Locate the cell with the specified text and output its [x, y] center coordinate. 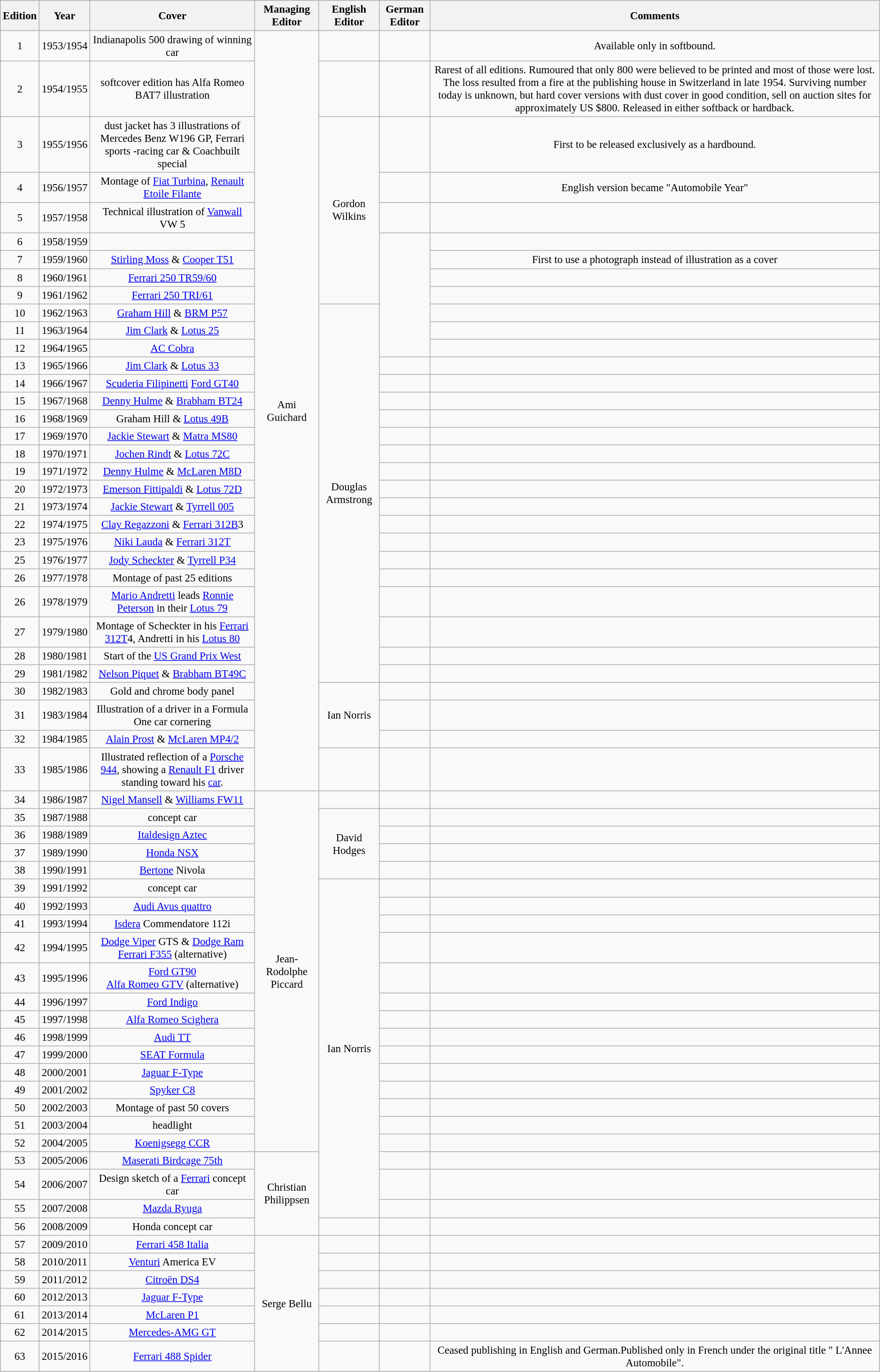
1980/1981 [65, 656]
58 [20, 1262]
29 [20, 674]
1968/1969 [65, 419]
Jochen Rindt & Lotus 72C [173, 454]
56 [20, 1226]
Alain Prost & McLaren MP4/2 [173, 739]
38 [20, 870]
23 [20, 543]
Jackie Stewart & Tyrrell 005 [173, 507]
AC Cobra [173, 348]
10 [20, 313]
54 [20, 1185]
1983/1984 [65, 715]
1963/1964 [65, 330]
2013/2014 [65, 1315]
Comments [655, 16]
2006/2007 [65, 1185]
57 [20, 1244]
1977/1978 [65, 578]
dust jacket has 3 illustrations of Mercedes Benz W196 GP, Ferrari sports -racing car & Coachbuilt special [173, 145]
1974/1975 [65, 525]
13 [20, 366]
Jean-Rodolphe Piccard [286, 971]
Managing Editor [286, 16]
1986/1987 [65, 800]
Nigel Mansell & Williams FW11 [173, 800]
2014/2015 [65, 1333]
Technical illustration of Vanwall VW 5 [173, 218]
Ferrari 250 TR59/60 [173, 278]
8 [20, 278]
Jody Scheckter & Tyrrell P34 [173, 560]
1961/1962 [65, 295]
3 [20, 145]
32 [20, 739]
softcover edition has Alfa Romeo BAT7 illustration [173, 89]
9 [20, 295]
2007/2008 [65, 1209]
Ceased publishing in English and German.Published only in French under the original title " L'Annee Automobile". [655, 1356]
Honda NSX [173, 853]
50 [20, 1108]
Mercedes-AMG GT [173, 1333]
48 [20, 1072]
Montage of past 25 editions [173, 578]
2003/2004 [65, 1125]
63 [20, 1356]
21 [20, 507]
Illustration of a driver in a Formula One car cornering [173, 715]
1957/1958 [65, 218]
1993/1994 [65, 923]
30 [20, 691]
53 [20, 1161]
25 [20, 560]
1962/1963 [65, 313]
1954/1955 [65, 89]
35 [20, 818]
1988/1989 [65, 835]
Mario Andretti leads Ronnie Peterson in their Lotus 79 [173, 601]
Spyker C8 [173, 1090]
45 [20, 1020]
2012/2013 [65, 1297]
English Editor [349, 16]
39 [20, 888]
1987/1988 [65, 818]
27 [20, 632]
2010/2011 [65, 1262]
Ami Guichard [286, 411]
11 [20, 330]
First to use a photograph instead of illustration as a cover [655, 260]
Niki Lauda & Ferrari 312T [173, 543]
34 [20, 800]
Ferrari 488 Spider [173, 1356]
1999/2000 [65, 1055]
12 [20, 348]
49 [20, 1090]
46 [20, 1037]
15 [20, 401]
17 [20, 436]
Start of the US Grand Prix West [173, 656]
1992/1993 [65, 906]
59 [20, 1279]
2001/2002 [65, 1090]
2009/2010 [65, 1244]
16 [20, 419]
1994/1995 [65, 948]
1955/1956 [65, 145]
4 [20, 188]
60 [20, 1297]
1 [20, 46]
40 [20, 906]
Venturi America EV [173, 1262]
Stirling Moss & Cooper T51 [173, 260]
Design sketch of a Ferrari concept car [173, 1185]
Audi TT [173, 1037]
2 [20, 89]
1981/1982 [65, 674]
SEAT Formula [173, 1055]
52 [20, 1143]
First to be released exclusively as a hardbound. [655, 145]
1989/1990 [65, 853]
Denny Hulme & McLaren M8D [173, 472]
2000/2001 [65, 1072]
Dodge Viper GTS & Dodge RamFerrari F355 (alternative) [173, 948]
1978/1979 [65, 601]
2005/2006 [65, 1161]
1997/1998 [65, 1020]
2015/2016 [65, 1356]
Graham Hill & Lotus 49B [173, 419]
Gold and chrome body panel [173, 691]
English version became "Automobile Year" [655, 188]
1973/1974 [65, 507]
Cover [173, 16]
36 [20, 835]
Montage of Scheckter in his Ferrari 312T4, Andretti in his Lotus 80 [173, 632]
Ford GT90Alfa Romeo GTV (alternative) [173, 978]
1998/1999 [65, 1037]
Honda concept car [173, 1226]
1972/1973 [65, 489]
Ford Indigo [173, 1002]
1960/1961 [65, 278]
1996/1997 [65, 1002]
Clay Regazzoni & Ferrari 312B3 [173, 525]
1982/1983 [65, 691]
Graham Hill & BRM P57 [173, 313]
1953/1954 [65, 46]
1964/1965 [65, 348]
Year [65, 16]
2011/2012 [65, 1279]
Jim Clark & Lotus 33 [173, 366]
Montage of Fiat Turbina, Renault Etoile Filante [173, 188]
Bertone Nivola [173, 870]
Available only in softbound. [655, 46]
37 [20, 853]
Indianapolis 500 drawing of winning car [173, 46]
Citroën DS4 [173, 1279]
Ferrari 250 TRI/61 [173, 295]
David Hodges [349, 844]
1985/1986 [65, 770]
1966/1967 [65, 383]
19 [20, 472]
33 [20, 770]
McLaren P1 [173, 1315]
1970/1971 [65, 454]
Koenigsegg CCR [173, 1143]
Scuderia Filipinetti Ford GT40 [173, 383]
62 [20, 1333]
28 [20, 656]
2004/2005 [65, 1143]
Audi Avus quattro [173, 906]
Ferrari 458 Italia [173, 1244]
2008/2009 [65, 1226]
1958/1959 [65, 242]
1979/1980 [65, 632]
41 [20, 923]
44 [20, 1002]
1975/1976 [65, 543]
1991/1992 [65, 888]
1971/1972 [65, 472]
1995/1996 [65, 978]
1967/1968 [65, 401]
1965/1966 [65, 366]
61 [20, 1315]
Montage of past 50 covers [173, 1108]
18 [20, 454]
1969/1970 [65, 436]
Christian Philippsen [286, 1193]
Italdesign Aztec [173, 835]
2002/2003 [65, 1108]
Douglas Armstrong [349, 493]
Nelson Piquet & Brabham BT49C [173, 674]
14 [20, 383]
headlight [173, 1125]
20 [20, 489]
Jackie Stewart & Matra MS80 [173, 436]
Serge Bellu [286, 1303]
German Editor [405, 16]
1956/1957 [65, 188]
Alfa Romeo Scighera [173, 1020]
51 [20, 1125]
Maserati Birdcage 75th [173, 1161]
1984/1985 [65, 739]
Illustrated reflection of a Porsche 944, showing a Renault F1 driver standing toward his car. [173, 770]
42 [20, 948]
6 [20, 242]
Edition [20, 16]
Mazda Ryuga [173, 1209]
1959/1960 [65, 260]
Isdera Commendatore 112i [173, 923]
Gordon Wilkins [349, 210]
Emerson Fittipaldi & Lotus 72D [173, 489]
1990/1991 [65, 870]
7 [20, 260]
47 [20, 1055]
22 [20, 525]
5 [20, 218]
55 [20, 1209]
Jim Clark & Lotus 25 [173, 330]
Denny Hulme & Brabham BT24 [173, 401]
1976/1977 [65, 560]
43 [20, 978]
31 [20, 715]
